Pinpoint the cell where the given text exists, returning its [X, Y] midpoint coordinate. 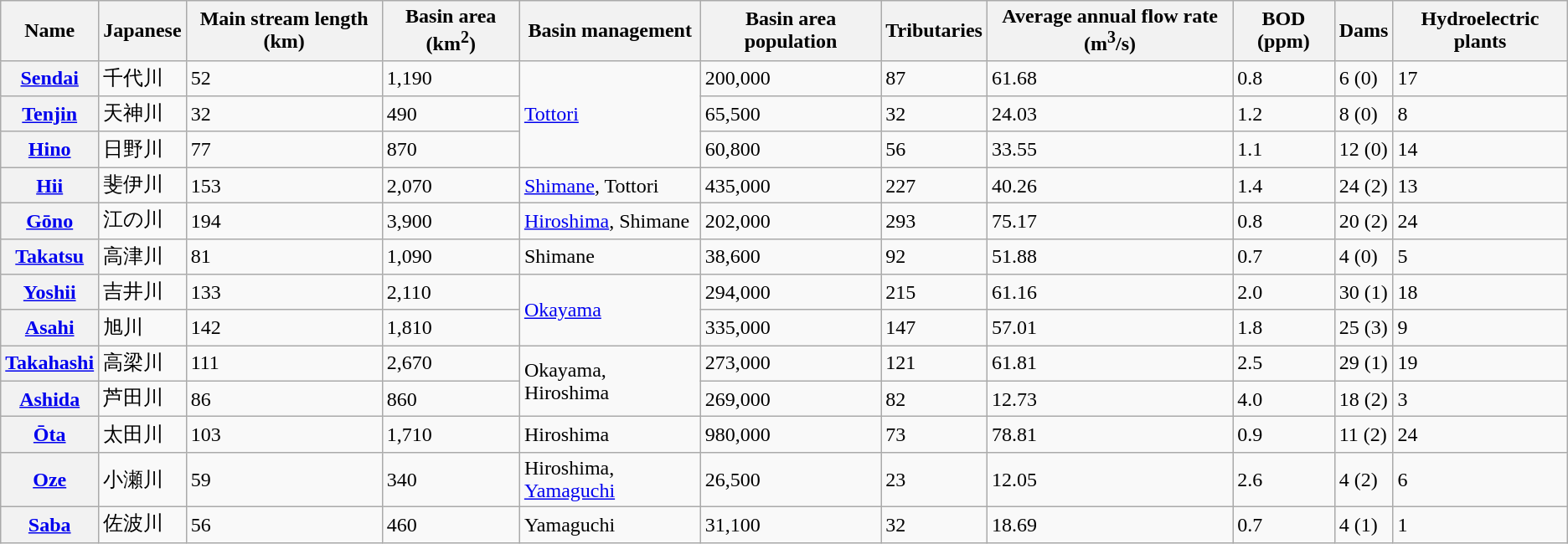
24.03 [1109, 114]
5 [1480, 256]
75.17 [1109, 221]
57.01 [1109, 328]
佐波川 [142, 526]
269,000 [791, 398]
31,100 [791, 526]
太田川 [142, 435]
1.8 [1283, 328]
Oze [50, 479]
121 [935, 363]
6 [1480, 479]
19 [1480, 363]
153 [284, 186]
61.68 [1109, 79]
294,000 [791, 293]
12.05 [1109, 479]
Okayama, Hiroshima [610, 382]
78.81 [1109, 435]
Ashida [50, 398]
3 [1480, 398]
111 [284, 363]
Tenjin [50, 114]
59 [284, 479]
23 [935, 479]
82 [935, 398]
215 [935, 293]
Hiroshima [610, 435]
24 (2) [1364, 186]
Average annual flow rate (m3/s) [1109, 31]
Saba [50, 526]
Dams [1364, 31]
1.2 [1283, 114]
4.0 [1283, 398]
2,110 [451, 293]
Hino [50, 149]
Shimane, Tottori [610, 186]
高梁川 [142, 363]
Basin management [610, 31]
17 [1480, 79]
日野川 [142, 149]
18 [1480, 293]
61.16 [1109, 293]
18.69 [1109, 526]
2.6 [1283, 479]
Sendai [50, 79]
3,900 [451, 221]
1,190 [451, 79]
Gōno [50, 221]
高津川 [142, 256]
51.88 [1109, 256]
13 [1480, 186]
12.73 [1109, 398]
8 [1480, 114]
1,090 [451, 256]
Shimane [610, 256]
Name [50, 31]
Hydroelectric plants [1480, 31]
4 (0) [1364, 256]
25 (3) [1364, 328]
Hiroshima, Shimane [610, 221]
Takahashi [50, 363]
73 [935, 435]
30 (1) [1364, 293]
4 (2) [1364, 479]
29 (1) [1364, 363]
1,810 [451, 328]
18 (2) [1364, 398]
Basin area population [791, 31]
2.5 [1283, 363]
6 (0) [1364, 79]
Okayama [610, 310]
Ōta [50, 435]
194 [284, 221]
87 [935, 79]
335,000 [791, 328]
870 [451, 149]
Japanese [142, 31]
Yamaguchi [610, 526]
860 [451, 398]
天神川 [142, 114]
77 [284, 149]
980,000 [791, 435]
490 [451, 114]
92 [935, 256]
0.9 [1283, 435]
52 [284, 79]
2,670 [451, 363]
2.0 [1283, 293]
芦田川 [142, 398]
147 [935, 328]
Main stream length (km) [284, 31]
11 (2) [1364, 435]
4 (1) [1364, 526]
Asahi [50, 328]
293 [935, 221]
千代川 [142, 79]
61.81 [1109, 363]
14 [1480, 149]
小瀬川 [142, 479]
1 [1480, 526]
Basin area (km2) [451, 31]
20 (2) [1364, 221]
9 [1480, 328]
340 [451, 479]
33.55 [1109, 149]
202,000 [791, 221]
142 [284, 328]
江の川 [142, 221]
40.26 [1109, 186]
Tributaries [935, 31]
Hiroshima, Yamaguchi [610, 479]
斐伊川 [142, 186]
81 [284, 256]
Hii [50, 186]
吉井川 [142, 293]
26,500 [791, 479]
60,800 [791, 149]
1.4 [1283, 186]
38,600 [791, 256]
1,710 [451, 435]
103 [284, 435]
BOD (ppm) [1283, 31]
65,500 [791, 114]
2,070 [451, 186]
86 [284, 398]
旭川 [142, 328]
273,000 [791, 363]
Takatsu [50, 256]
Yoshii [50, 293]
1.1 [1283, 149]
12 (0) [1364, 149]
435,000 [791, 186]
460 [451, 526]
200,000 [791, 79]
133 [284, 293]
227 [935, 186]
Tottori [610, 114]
8 (0) [1364, 114]
